Provide the (x, y) coordinate of the cell's center where the given text is located.  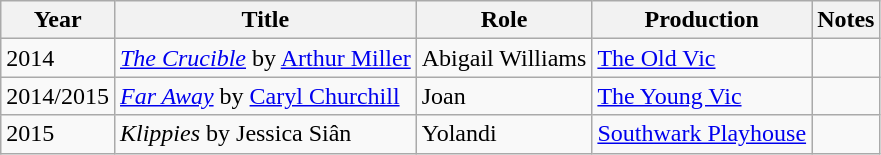
Yolandi (504, 134)
Production (702, 20)
The Crucible by Arthur Miller (265, 58)
Klippies by Jessica Siân (265, 134)
Role (504, 20)
Year (58, 20)
Abigail Williams (504, 58)
The Old Vic (702, 58)
Title (265, 20)
Southwark Playhouse (702, 134)
Notes (846, 20)
Joan (504, 96)
The Young Vic (702, 96)
2014/2015 (58, 96)
2015 (58, 134)
Far Away by Caryl Churchill (265, 96)
2014 (58, 58)
